Identify which cell holds the provided text, then report its [X, Y] central coordinate. 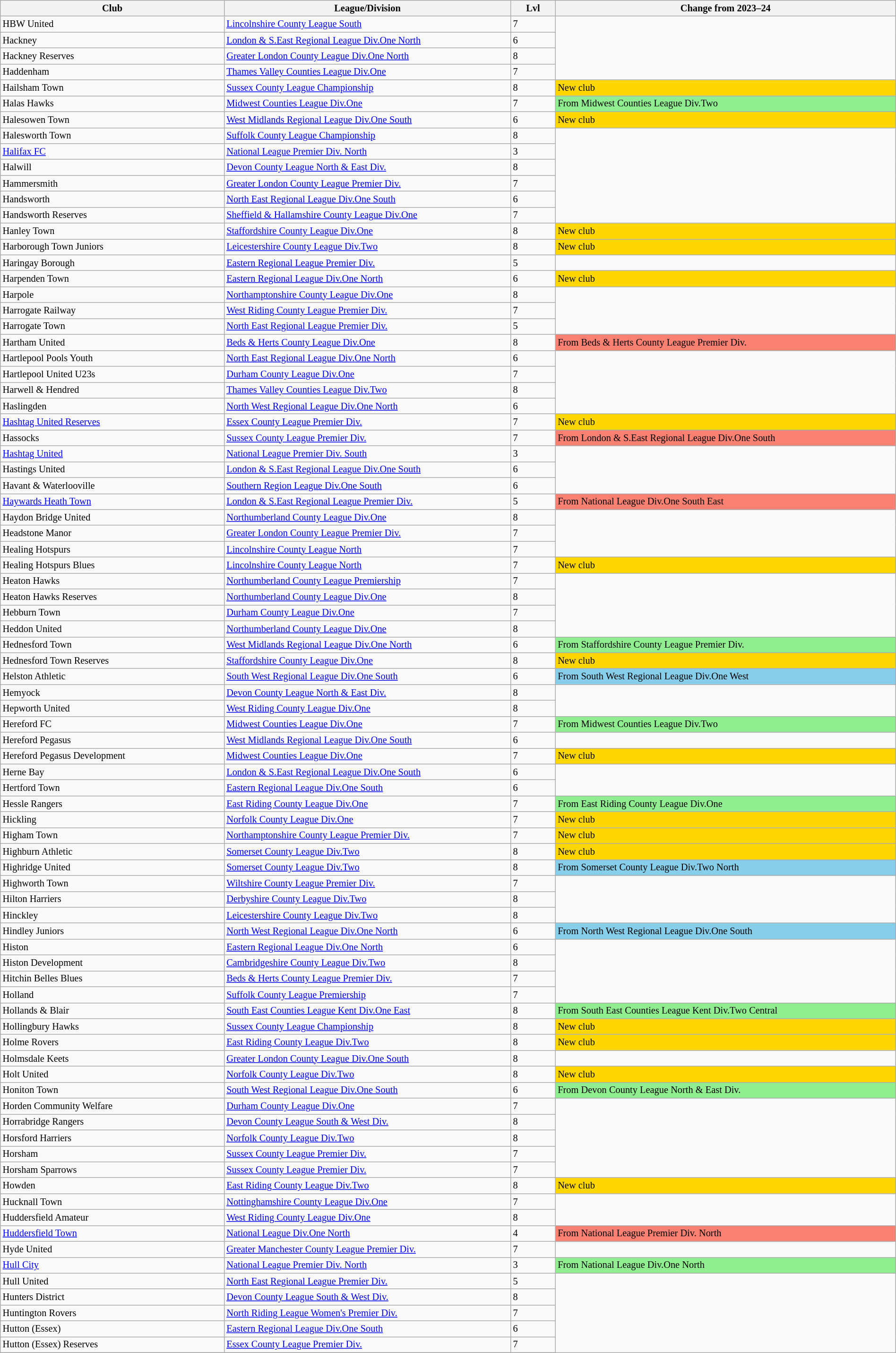
East Riding County League Div.One [367, 804]
Hindley Juniors [112, 931]
Harpenden Town [112, 278]
Huddersfield Amateur [112, 1217]
Huntington Rovers [112, 1313]
Highridge United [112, 867]
Horsford Harriers [112, 1138]
North Riding League Women's Premier Div. [367, 1313]
National League Premier Div. South [367, 454]
Suffolk County League Premiership [367, 995]
Healing Hotspurs Blues [112, 565]
Harwell & Hendred [112, 390]
Holt United [112, 1074]
London & S.East Regional League Div.One North [367, 40]
Haydon Bridge United [112, 517]
Heaton Hawks Reserves [112, 597]
Horsham Sparrows [112, 1170]
Change from 2023–24 [725, 8]
Harrogate Town [112, 326]
Huddersfield Town [112, 1233]
Hilton Harriers [112, 899]
Beds & Herts County League Div.One [367, 342]
Hertford Town [112, 788]
Haddenham [112, 72]
Hinckley [112, 915]
Hereford Pegasus Development [112, 756]
Hailsham Town [112, 88]
League/Division [367, 8]
Haywards Heath Town [112, 502]
West Midlands Regional League Div.One North [367, 645]
Holme Rovers [112, 1042]
Hollands & Blair [112, 1011]
Hackney Reserves [112, 56]
Horden Community Welfare [112, 1106]
West Riding County League Premier Div. [367, 311]
Southern Region League Div.One South [367, 486]
Greater London County League Div.One North [367, 56]
From East Riding County League Div.One [725, 804]
Hednesford Town Reserves [112, 660]
North East Regional League Div.One South [367, 199]
Harborough Town Juniors [112, 247]
Heaton Hawks [112, 581]
Handsworth [112, 199]
Eastern Regional League Premier Div. [367, 263]
Histon [112, 947]
From North West Regional League Div.One South [725, 931]
Hednesford Town [112, 645]
Hassocks [112, 438]
From Devon County League North & East Div. [725, 1090]
Hartlepool United U23s [112, 374]
Hyde United [112, 1249]
Hull United [112, 1281]
Holmsdale Keets [112, 1058]
From South East Counties League Kent Div.Two Central [725, 1011]
Haslingden [112, 406]
Halesowen Town [112, 120]
Hanley Town [112, 231]
Hammersmith [112, 183]
Higham Town [112, 835]
From National League Div.One South East [725, 502]
Northamptonshire County League Div.One [367, 295]
North East Regional League Div.One North [367, 358]
Lincolnshire County League South [367, 24]
Halas Hawks [112, 104]
Derbyshire County League Div.Two [367, 899]
Harrogate Railway [112, 311]
Hessle Rangers [112, 804]
Beds & Herts County League Premier Div. [367, 979]
Wiltshire County League Premier Div. [367, 883]
Greater London County League Div.One South [367, 1058]
Hemyock [112, 693]
London & S.East Regional League Premier Div. [367, 502]
Club [112, 8]
Healing Hotspurs [112, 549]
Hartlepool Pools Youth [112, 358]
Lvl [533, 8]
Hollingbury Hawks [112, 1026]
From Staffordshire County League Premier Div. [725, 645]
Thames Valley Counties League Div.Two [367, 390]
Hackney [112, 40]
Hickling [112, 820]
From South West Regional League Div.One West [725, 676]
Horrabridge Rangers [112, 1122]
Holland [112, 995]
Greater Manchester County League Premier Div. [367, 1249]
Harpole [112, 295]
Sheffield & Hallamshire County League Div.One [367, 215]
Hull City [112, 1265]
Highworth Town [112, 883]
Havant & Waterlooville [112, 486]
Halwill [112, 167]
4 [533, 1233]
Hebburn Town [112, 613]
Hepworth United [112, 708]
Hereford FC [112, 724]
Helston Athletic [112, 676]
Hashtag United Reserves [112, 422]
National League Div.One North [367, 1233]
Heddon United [112, 629]
Hutton (Essex) Reserves [112, 1344]
Cambridgeshire County League Div.Two [367, 963]
Halifax FC [112, 151]
From London & S.East Regional League Div.One South [725, 438]
From National League Premier Div. North [725, 1233]
Northumberland County League Premiership [367, 581]
Suffolk County League Championship [367, 136]
Nottinghamshire County League Div.One [367, 1202]
From Somerset County League Div.Two North [725, 867]
Haringay Borough [112, 263]
Hutton (Essex) [112, 1329]
Histon Development [112, 963]
Halesworth Town [112, 136]
Howden [112, 1186]
Headstone Manor [112, 533]
Norfolk County League Div.One [367, 820]
South East Counties League Kent Div.One East [367, 1011]
Hitchin Belles Blues [112, 979]
Thames Valley Counties League Div.One [367, 72]
Honiton Town [112, 1090]
Hartham United [112, 342]
Herne Bay [112, 772]
Hunters District [112, 1297]
HBW United [112, 24]
From National League Div.One North [725, 1265]
From Beds & Herts County League Premier Div. [725, 342]
Hastings United [112, 469]
Highburn Athletic [112, 851]
Horsham [112, 1154]
Northamptonshire County League Premier Div. [367, 835]
Hashtag United [112, 454]
Handsworth Reserves [112, 215]
Hereford Pegasus [112, 740]
Hucknall Town [112, 1202]
